Scan for the cell matching the given text and deliver its (x, y) coordinate at center. 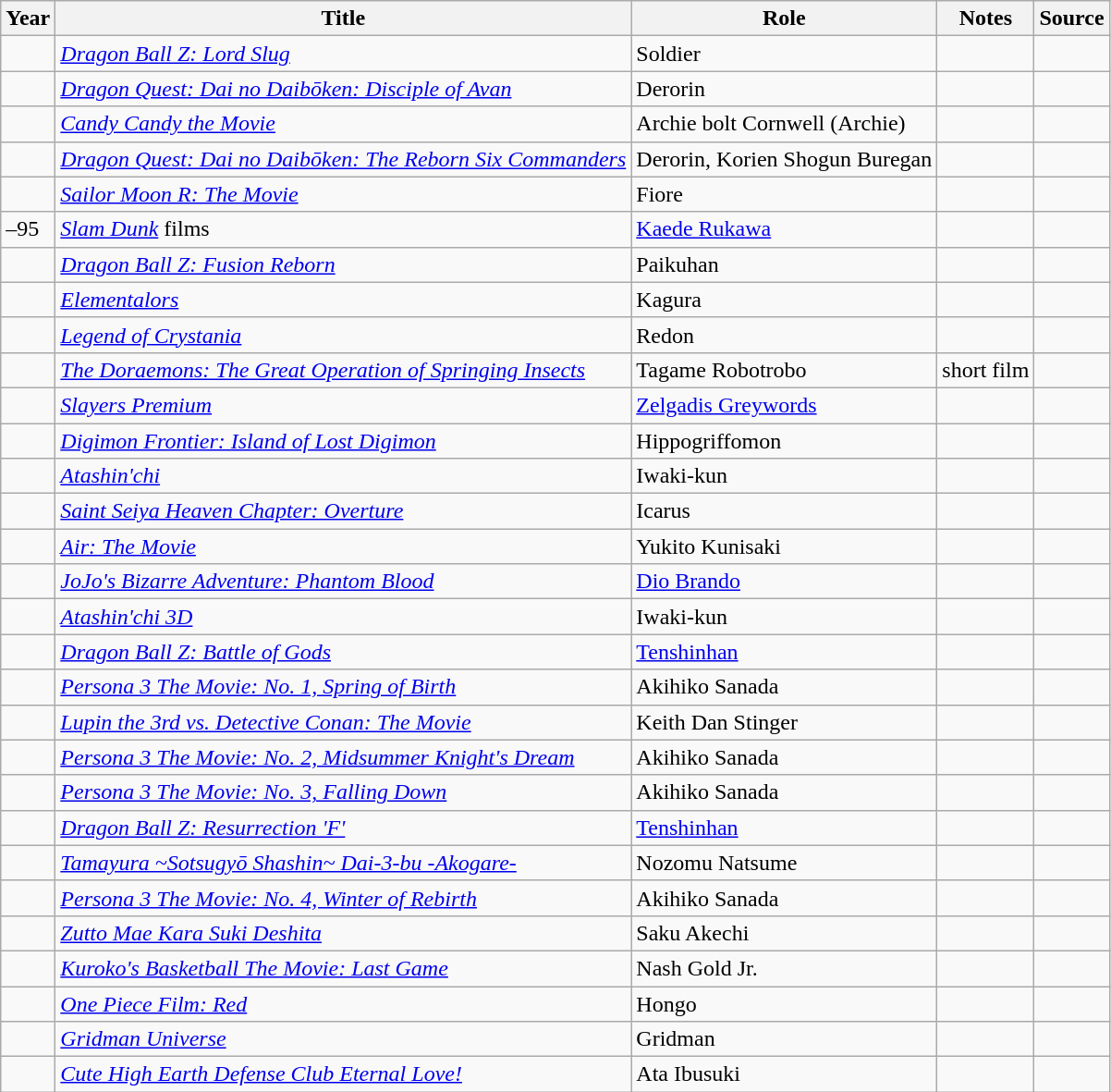
short film (985, 370)
Zutto Mae Kara Suki Deshita (344, 933)
Kuroko's Basketball The Movie: Last Game (344, 968)
Dragon Quest: Dai no Daibōken: The Reborn Six Commanders (344, 159)
Saint Seiya Heaven Chapter: Overture (344, 511)
Zelgadis Greywords (784, 405)
Legend of Crystania (344, 335)
Kagura (784, 300)
Dragon Ball Z: Battle of Gods (344, 652)
Keith Dan Stinger (784, 722)
Role (784, 18)
Year (28, 18)
Saku Akechi (784, 933)
Fiore (784, 194)
Source (1072, 18)
Gridman Universe (344, 1039)
Icarus (784, 511)
Nozomu Natsume (784, 863)
Persona 3 The Movie: No. 3, Falling Down (344, 792)
The Doraemons: The Great Operation of Springing Insects (344, 370)
Redon (784, 335)
Sailor Moon R: The Movie (344, 194)
Kaede Rukawa (784, 229)
Ata Ibusuki (784, 1074)
Cute High Earth Defense Club Eternal Love! (344, 1074)
Lupin the 3rd vs. Detective Conan: The Movie (344, 722)
Digimon Frontier: Island of Lost Digimon (344, 441)
Archie bolt Cornwell (Archie) (784, 124)
Derorin, Korien Shogun Buregan (784, 159)
Dragon Quest: Dai no Daibōken: Disciple of Avan (344, 89)
Hippogriffomon (784, 441)
Title (344, 18)
Candy Candy the Movie (344, 124)
Dragon Ball Z: Resurrection 'F' (344, 828)
One Piece Film: Red (344, 1003)
Slam Dunk films (344, 229)
Dio Brando (784, 582)
Soldier (784, 54)
Persona 3 The Movie: No. 1, Spring of Birth (344, 687)
JoJo's Bizarre Adventure: Phantom Blood (344, 582)
Dragon Ball Z: Fusion Reborn (344, 264)
Atashin'chi 3D (344, 617)
Notes (985, 18)
Gridman (784, 1039)
Tagame Robotrobo (784, 370)
Air: The Movie (344, 546)
Elementalors (344, 300)
Yukito Kunisaki (784, 546)
Hongo (784, 1003)
Slayers Premium (344, 405)
Persona 3 The Movie: No. 2, Midsummer Knight's Dream (344, 757)
–95 (28, 229)
Atashin'chi (344, 476)
Tamayura ~Sotsugyō Shashin~ Dai-3-bu -Akogare- (344, 863)
Nash Gold Jr. (784, 968)
Paikuhan (784, 264)
Persona 3 The Movie: No. 4, Winter of Rebirth (344, 898)
Dragon Ball Z: Lord Slug (344, 54)
Derorin (784, 89)
